From the cell containing the given text, extract its center point as (x, y) coordinate. 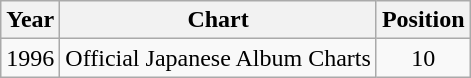
10 (423, 58)
Year (30, 20)
Position (423, 20)
Chart (218, 20)
1996 (30, 58)
Official Japanese Album Charts (218, 58)
